Output the [x, y] coordinate of the center of the cell containing the given text.  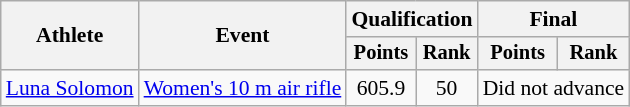
Qualification [412, 19]
Event [243, 36]
605.9 [380, 88]
Did not advance [554, 88]
50 [447, 88]
Athlete [70, 36]
Final [554, 19]
Luna Solomon [70, 88]
Women's 10 m air rifle [243, 88]
